Search for the cell housing the specified text and yield its (x, y) center coordinate. 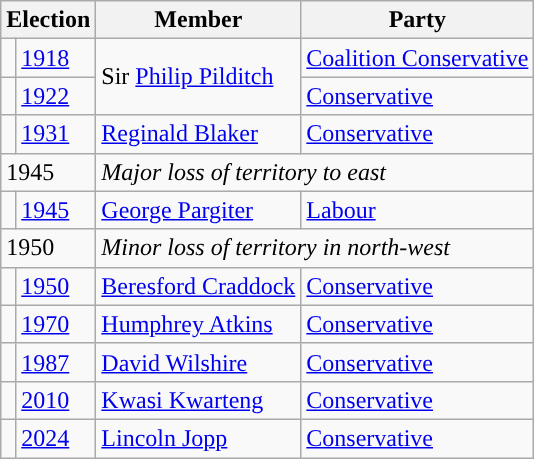
Labour (418, 210)
2010 (56, 400)
Humphrey Atkins (198, 324)
Lincoln Jopp (198, 438)
1987 (56, 362)
Member (198, 20)
Beresford Craddock (198, 286)
Coalition Conservative (418, 58)
Minor loss of territory in north-west (315, 248)
George Pargiter (198, 210)
David Wilshire (198, 362)
Party (418, 20)
2024 (56, 438)
1970 (56, 324)
1922 (56, 96)
Sir Philip Pilditch (198, 77)
1918 (56, 58)
Reginald Blaker (198, 134)
1931 (56, 134)
Election (48, 20)
Major loss of territory to east (315, 172)
Kwasi Kwarteng (198, 400)
